Capture the cell that displays the provided text and extract its (X, Y) central coordinate. 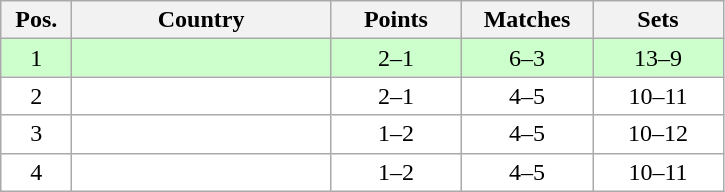
2 (36, 96)
Points (396, 20)
Country (202, 20)
6–3 (526, 58)
Pos. (36, 20)
Sets (658, 20)
10–12 (658, 134)
Matches (526, 20)
3 (36, 134)
1 (36, 58)
13–9 (658, 58)
4 (36, 172)
